Return [x, y] of the center of cell containing provided text 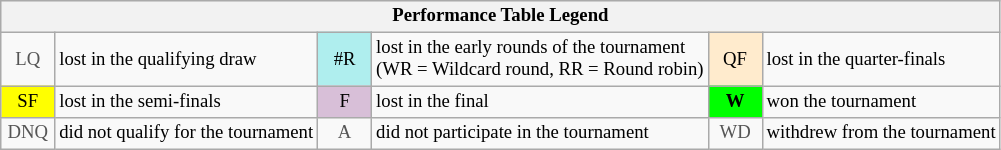
QF [735, 60]
lost in the semi-finals [186, 102]
LQ [28, 60]
did not participate in the tournament [540, 134]
DNQ [28, 134]
lost in the early rounds of the tournament(WR = Wildcard round, RR = Round robin) [540, 60]
lost in the qualifying draw [186, 60]
W [735, 102]
lost in the final [540, 102]
lost in the quarter-finals [881, 60]
#R [345, 60]
A [345, 134]
WD [735, 134]
withdrew from the tournament [881, 134]
Performance Table Legend [500, 16]
SF [28, 102]
F [345, 102]
won the tournament [881, 102]
did not qualify for the tournament [186, 134]
